Find where the given text appears and provide that cell's center as [x, y] coordinate. 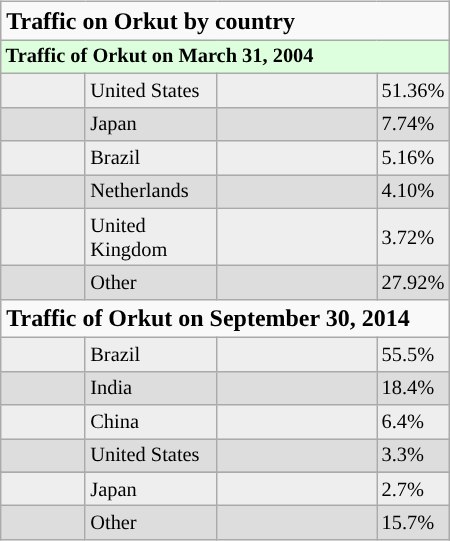
2.7% [414, 489]
51.36% [414, 91]
6.4% [414, 422]
China [151, 422]
Traffic of Orkut on September 30, 2014 [225, 318]
27.92% [414, 283]
3.72% [414, 237]
Traffic on Orkut by country [225, 21]
Traffic of Orkut on March 31, 2004 [225, 57]
4.10% [414, 192]
18.4% [414, 388]
15.7% [414, 523]
Netherlands [151, 192]
5.16% [414, 158]
3.3% [414, 456]
United Kingdom [151, 237]
7.74% [414, 124]
55.5% [414, 355]
India [151, 388]
